Locate the cell with the specified text and output its (x, y) center coordinate. 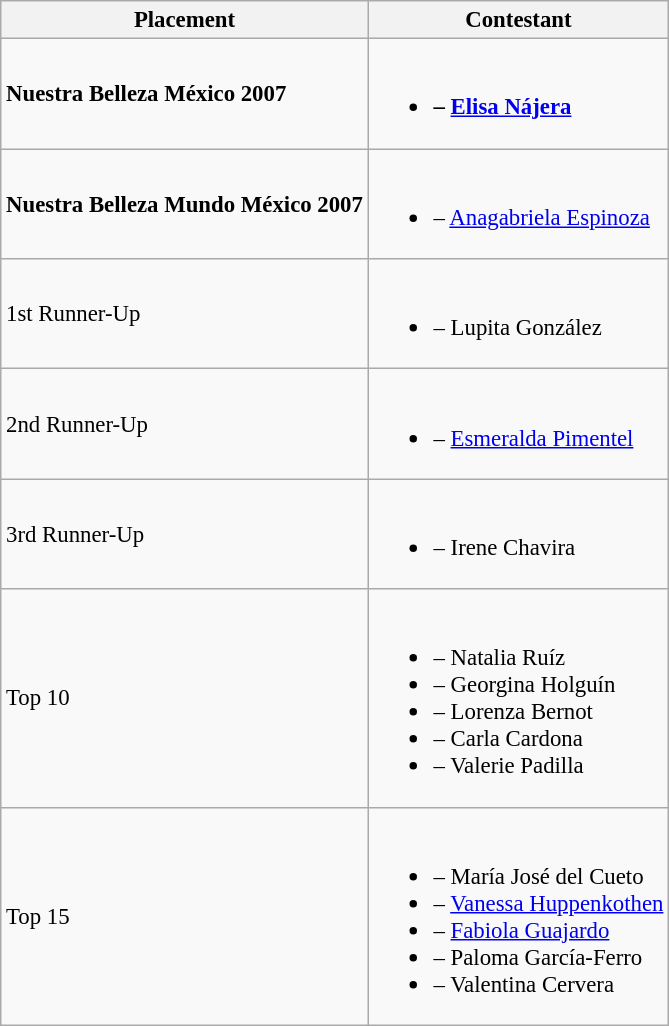
3rd Runner-Up (184, 534)
– Esmeralda Pimentel (518, 424)
– Natalia Ruíz – Georgina Holguín – Lorenza Bernot – Carla Cardona – Valerie Padilla (518, 698)
– Irene Chavira (518, 534)
Contestant (518, 20)
– María José del Cueto – Vanessa Huppenkothen – Fabiola Guajardo – Paloma García-Ferro – Valentina Cervera (518, 916)
– Anagabriela Espinoza (518, 204)
– Lupita González (518, 314)
– Elisa Nájera (518, 94)
Nuestra Belleza Mundo México 2007 (184, 204)
Top 15 (184, 916)
Nuestra Belleza México 2007 (184, 94)
2nd Runner-Up (184, 424)
Placement (184, 20)
Top 10 (184, 698)
1st Runner-Up (184, 314)
